Scan for the cell matching the given text and deliver its [x, y] coordinate at center. 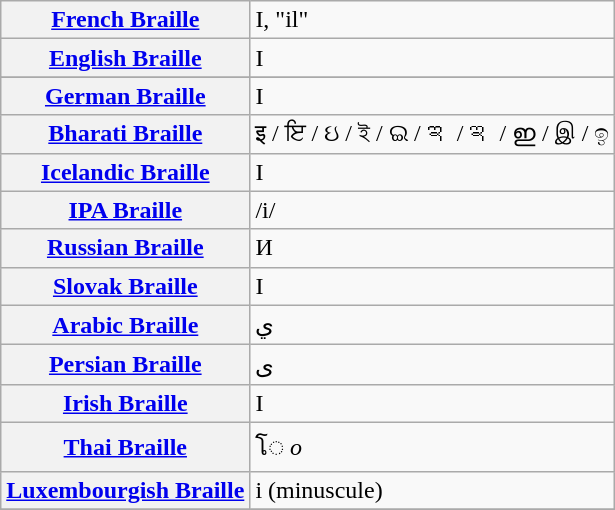
Irish Braille [126, 403]
Russian Braille [126, 248]
ى [432, 365]
โ◌ o [432, 446]
French Braille [126, 20]
I, "il" [432, 20]
ي [432, 325]
Arabic Braille [126, 325]
IPA Braille [126, 210]
/i/ [432, 210]
Persian Braille [126, 365]
इ / ਇ / ઇ / ই / ଇ / ఇ / ಇ / ഇ / இ / ඉ [432, 134]
Luxembourgish Braille [126, 490]
English Braille [126, 58]
i (minuscule) [432, 490]
Thai Braille [126, 446]
Bharati Braille [126, 134]
German Braille [126, 96]
Icelandic Braille [126, 172]
Slovak Braille [126, 286]
И [432, 248]
